Search for the cell housing the specified text and yield its [x, y] center coordinate. 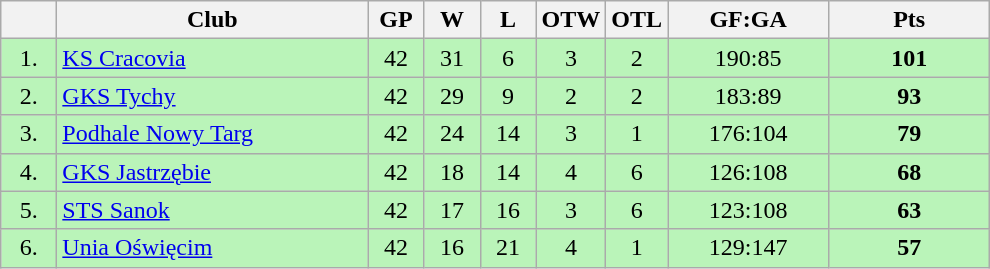
79 [910, 134]
68 [910, 172]
21 [508, 248]
W [452, 20]
KS Cracovia [212, 58]
18 [452, 172]
24 [452, 134]
93 [910, 96]
Podhale Nowy Targ [212, 134]
GF:GA [748, 20]
9 [508, 96]
126:108 [748, 172]
Unia Oświęcim [212, 248]
L [508, 20]
GKS Jastrzębie [212, 172]
101 [910, 58]
Club [212, 20]
4. [29, 172]
63 [910, 210]
176:104 [748, 134]
6. [29, 248]
STS Sanok [212, 210]
GP [396, 20]
29 [452, 96]
3. [29, 134]
129:147 [748, 248]
183:89 [748, 96]
Pts [910, 20]
5. [29, 210]
57 [910, 248]
OTW [571, 20]
1. [29, 58]
190:85 [748, 58]
GKS Tychy [212, 96]
123:108 [748, 210]
17 [452, 210]
OTL [637, 20]
2. [29, 96]
31 [452, 58]
